Find where the given text appears and provide that cell's center as [X, Y] coordinate. 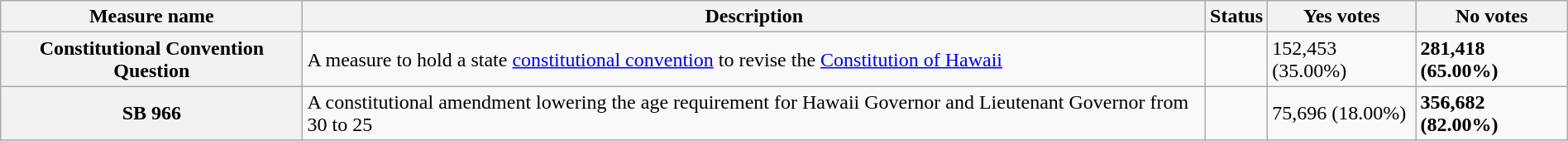
A constitutional amendment lowering the age requirement for Hawaii Governor and Lieutenant Governor from 30 to 25 [754, 113]
Yes votes [1341, 17]
Description [754, 17]
SB 966 [152, 113]
152,453 (35.00%) [1341, 60]
281,418 (65.00%) [1492, 60]
No votes [1492, 17]
A measure to hold a state constitutional convention to revise the Constitution of Hawaii [754, 60]
356,682 (82.00%) [1492, 113]
Constitutional Convention Question [152, 60]
Measure name [152, 17]
Status [1237, 17]
75,696 (18.00%) [1341, 113]
